Return (X, Y) of the center of cell containing provided text 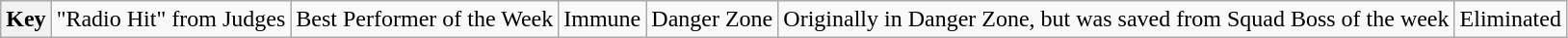
Best Performer of the Week (425, 19)
"Radio Hit" from Judges (171, 19)
Key (26, 19)
Danger Zone (713, 19)
Eliminated (1510, 19)
Immune (603, 19)
Originally in Danger Zone, but was saved from Squad Boss of the week (1116, 19)
